Extract the [x, y] coordinate from the center of the cell holding the provided text.  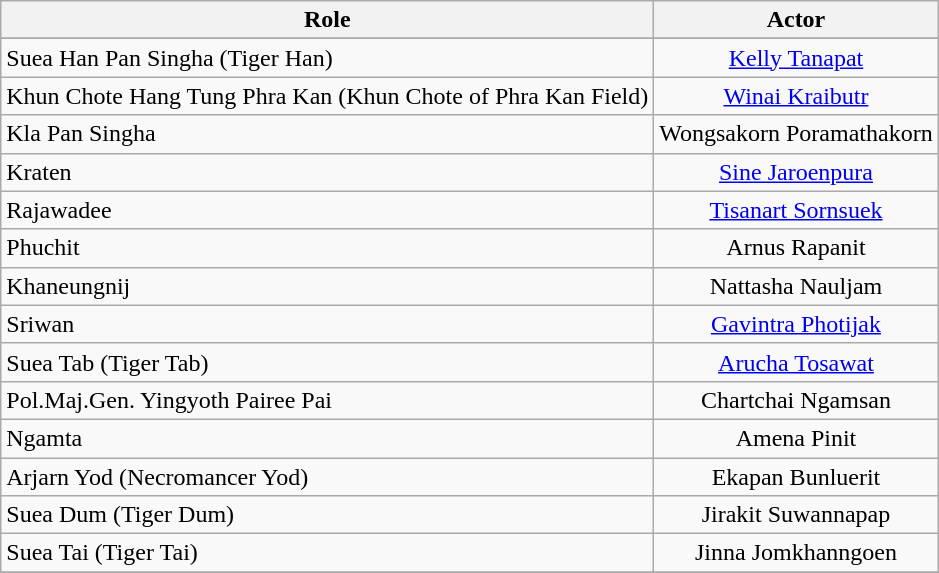
Chartchai Ngamsan [796, 400]
Suea Tab (Tiger Tab) [328, 362]
Ekapan Bunluerit [796, 477]
Arucha Tosawat [796, 362]
Phuchit [328, 248]
Khun Chote Hang Tung Phra Kan (Khun Chote of Phra Kan Field) [328, 96]
Suea Dum (Tiger Dum) [328, 515]
Suea Tai (Tiger Tai) [328, 553]
Nattasha Nauljam [796, 286]
Jinna Jomkhanngoen [796, 553]
Winai Kraibutr [796, 96]
Jirakit Suwannapap [796, 515]
Tisanart Sornsuek [796, 210]
Kla Pan Singha [328, 134]
Actor [796, 20]
Arjarn Yod (Necromancer Yod) [328, 477]
Sine Jaroenpura [796, 172]
Suea Han Pan Singha (Tiger Han) [328, 58]
Gavintra Photijak [796, 324]
Arnus Rapanit [796, 248]
Ngamta [328, 438]
Wongsakorn Poramathakorn [796, 134]
Rajawadee [328, 210]
Kraten [328, 172]
Kelly Tanapat [796, 58]
Khaneungnij [328, 286]
Amena Pinit [796, 438]
Sriwan [328, 324]
Pol.Maj.Gen. Yingyoth Pairee Pai [328, 400]
Role [328, 20]
